Find where the given text appears and provide that cell's center as [x, y] coordinate. 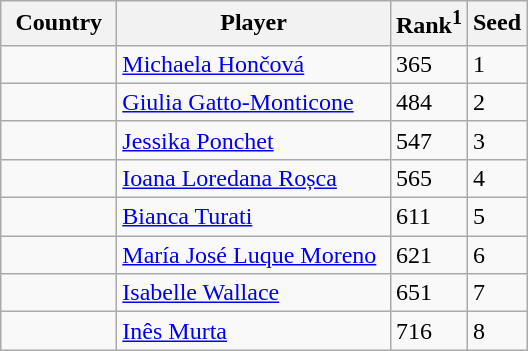
565 [428, 178]
5 [496, 217]
7 [496, 293]
Isabelle Wallace [254, 293]
1 [496, 64]
María José Luque Moreno [254, 255]
Seed [496, 24]
611 [428, 217]
Country [59, 24]
Ioana Loredana Roșca [254, 178]
4 [496, 178]
Jessika Ponchet [254, 140]
Michaela Hončová [254, 64]
484 [428, 102]
Giulia Gatto-Monticone [254, 102]
2 [496, 102]
3 [496, 140]
365 [428, 64]
8 [496, 331]
Bianca Turati [254, 217]
547 [428, 140]
Player [254, 24]
6 [496, 255]
Inês Murta [254, 331]
651 [428, 293]
Rank1 [428, 24]
716 [428, 331]
621 [428, 255]
